For the text-containing cell, return its midpoint in [x, y] coordinate format. 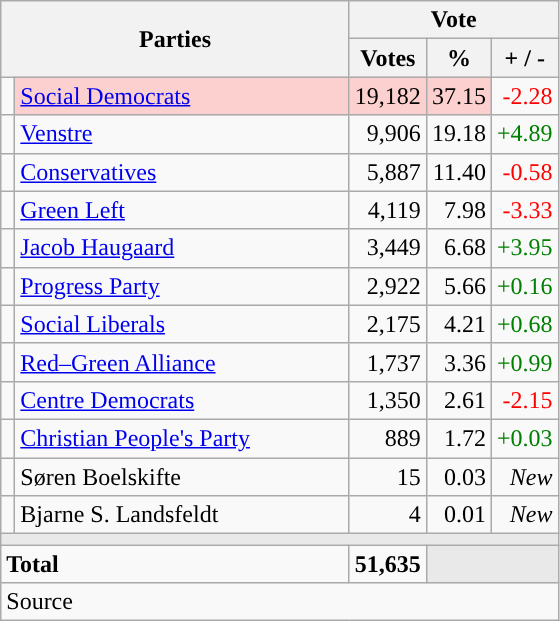
Søren Boelskifte [182, 477]
3,449 [388, 248]
-2.15 [524, 400]
9,906 [388, 134]
11.40 [458, 172]
+3.95 [524, 248]
Progress Party [182, 286]
1.72 [458, 438]
Conservatives [182, 172]
4,119 [388, 210]
Venstre [182, 134]
Source [280, 602]
Vote [454, 20]
Total [176, 564]
6.68 [458, 248]
Parties [176, 39]
Votes [388, 58]
0.03 [458, 477]
19,182 [388, 96]
% [458, 58]
+0.68 [524, 324]
2.61 [458, 400]
889 [388, 438]
1,737 [388, 362]
Bjarne S. Landsfeldt [182, 515]
4.21 [458, 324]
-3.33 [524, 210]
Centre Democrats [182, 400]
51,635 [388, 564]
2,175 [388, 324]
4 [388, 515]
5.66 [458, 286]
15 [388, 477]
0.01 [458, 515]
19.18 [458, 134]
Christian People's Party [182, 438]
-2.28 [524, 96]
5,887 [388, 172]
2,922 [388, 286]
Jacob Haugaard [182, 248]
1,350 [388, 400]
Green Left [182, 210]
Red–Green Alliance [182, 362]
Social Liberals [182, 324]
+ / - [524, 58]
Social Democrats [182, 96]
3.36 [458, 362]
37.15 [458, 96]
+0.99 [524, 362]
7.98 [458, 210]
-0.58 [524, 172]
+0.03 [524, 438]
+4.89 [524, 134]
+0.16 [524, 286]
